Find where the given text appears and provide that cell's center as [x, y] coordinate. 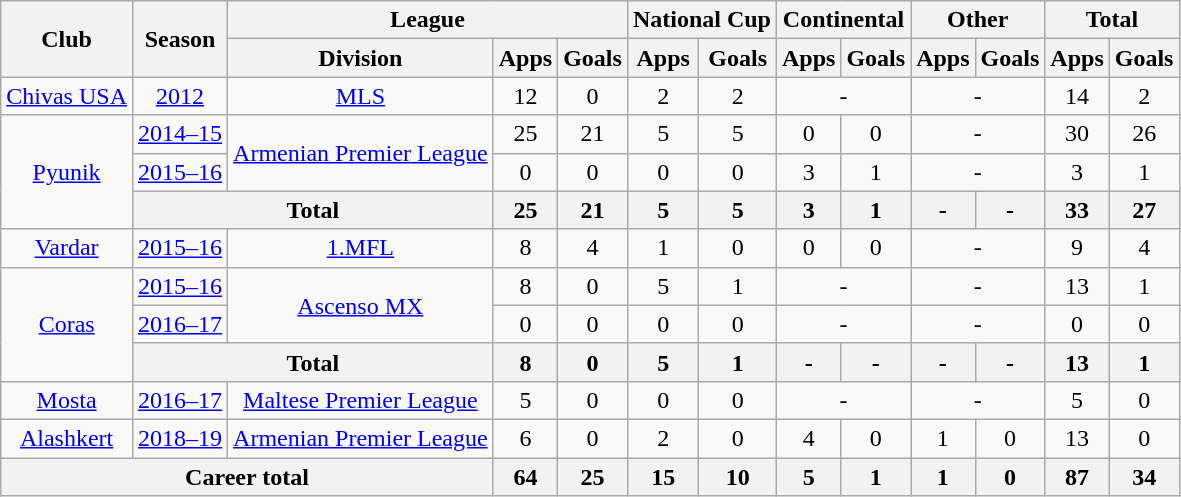
Continental [843, 20]
34 [1144, 477]
12 [525, 96]
Mosta [67, 400]
Division [361, 58]
1.MFL [361, 248]
League [428, 20]
Maltese Premier League [361, 400]
Coras [67, 324]
Season [180, 39]
Career total [247, 477]
10 [738, 477]
64 [525, 477]
Vardar [67, 248]
26 [1144, 134]
Club [67, 39]
Alashkert [67, 438]
MLS [361, 96]
2018–19 [180, 438]
6 [525, 438]
National Cup [702, 20]
9 [1077, 248]
87 [1077, 477]
27 [1144, 210]
30 [1077, 134]
2014–15 [180, 134]
15 [663, 477]
Pyunik [67, 172]
2012 [180, 96]
14 [1077, 96]
Other [978, 20]
Ascenso MX [361, 305]
33 [1077, 210]
Chivas USA [67, 96]
